Return the (X, Y) coordinate for the center point of the cell that contains the specified text.  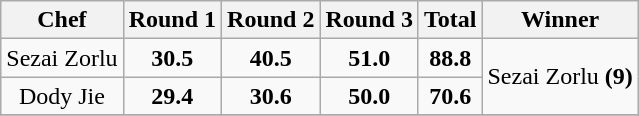
51.0 (369, 58)
Dody Jie (62, 96)
Chef (62, 20)
Round 2 (271, 20)
70.6 (450, 96)
30.5 (172, 58)
Round 3 (369, 20)
29.4 (172, 96)
30.6 (271, 96)
Winner (560, 20)
Total (450, 20)
Round 1 (172, 20)
Sezai Zorlu (9) (560, 77)
Sezai Zorlu (62, 58)
50.0 (369, 96)
88.8 (450, 58)
40.5 (271, 58)
